Pinpoint the cell where the given text exists, returning its (X, Y) midpoint coordinate. 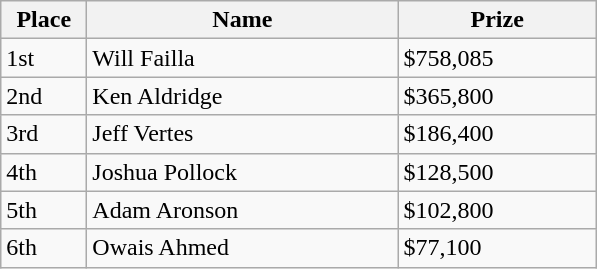
$758,085 (498, 58)
3rd (44, 134)
Place (44, 20)
1st (44, 58)
Will Failla (242, 58)
2nd (44, 96)
6th (44, 248)
Owais Ahmed (242, 248)
4th (44, 172)
Adam Aronson (242, 210)
Ken Aldridge (242, 96)
$77,100 (498, 248)
Jeff Vertes (242, 134)
5th (44, 210)
$186,400 (498, 134)
$102,800 (498, 210)
Joshua Pollock (242, 172)
Name (242, 20)
$365,800 (498, 96)
Prize (498, 20)
$128,500 (498, 172)
